Identify which cell holds the provided text, then report its (X, Y) central coordinate. 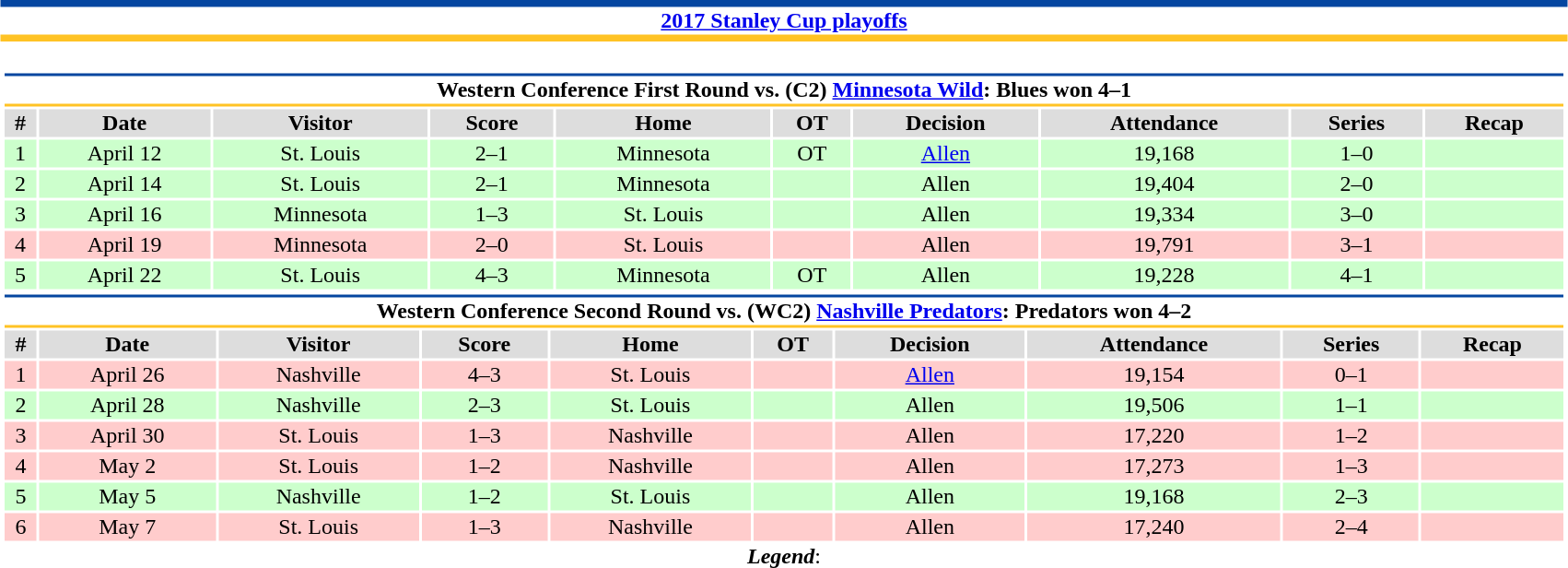
May 2 (127, 466)
April 19 (125, 244)
May 7 (127, 527)
April 30 (127, 436)
19,791 (1164, 244)
19,154 (1153, 375)
May 5 (127, 497)
2017 Stanley Cup playoffs (784, 20)
6 (20, 527)
Western Conference First Round vs. (C2) Minnesota Wild: Blues won 4–1 (783, 90)
Western Conference Second Round vs. (WC2) Nashville Predators: Predators won 4–2 (783, 312)
1–0 (1356, 154)
19,228 (1164, 276)
19,506 (1153, 405)
0–1 (1351, 375)
3–0 (1356, 215)
19,334 (1164, 215)
1–1 (1351, 405)
4–1 (1356, 276)
April 22 (125, 276)
April 14 (125, 183)
2–4 (1351, 527)
3–1 (1356, 244)
April 26 (127, 375)
17,240 (1153, 527)
April 12 (125, 154)
17,273 (1153, 466)
19,404 (1164, 183)
April 28 (127, 405)
April 16 (125, 215)
17,220 (1153, 436)
